Provide the [X, Y] coordinate of the cell's center where the given text is located.  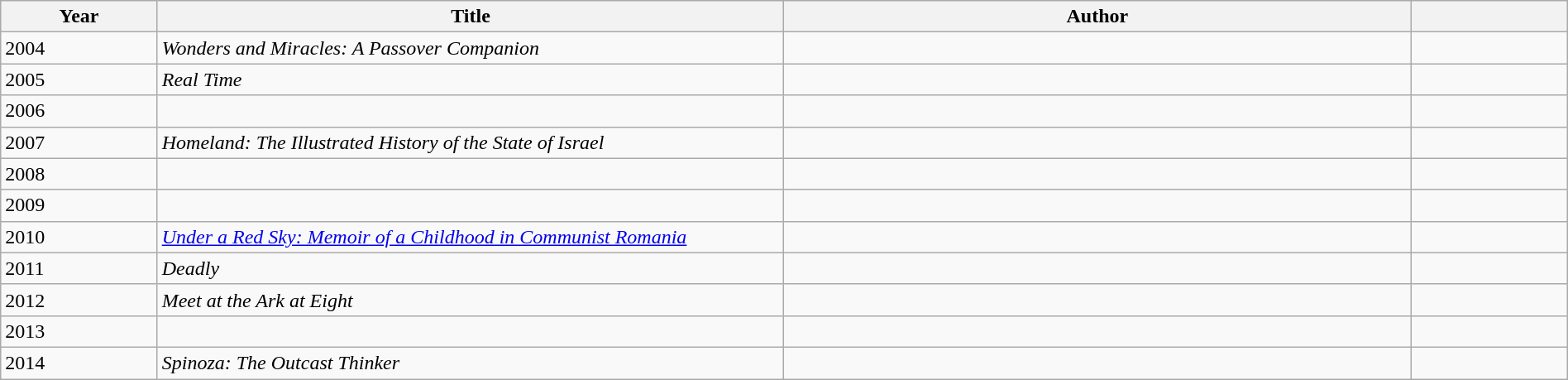
2012 [79, 300]
Deadly [471, 268]
2004 [79, 48]
2011 [79, 268]
2006 [79, 111]
Spinoza: The Outcast Thinker [471, 363]
Title [471, 17]
2010 [79, 237]
Author [1097, 17]
2005 [79, 79]
2007 [79, 142]
Meet at the Ark at Eight [471, 300]
2009 [79, 205]
2014 [79, 363]
2008 [79, 174]
Year [79, 17]
Wonders and Miracles: A Passover Companion [471, 48]
Real Time [471, 79]
2013 [79, 331]
Under a Red Sky: Memoir of a Childhood in Communist Romania [471, 237]
Homeland: The Illustrated History of the State of Israel [471, 142]
